Find where the given text appears and provide that cell's center as (X, Y) coordinate. 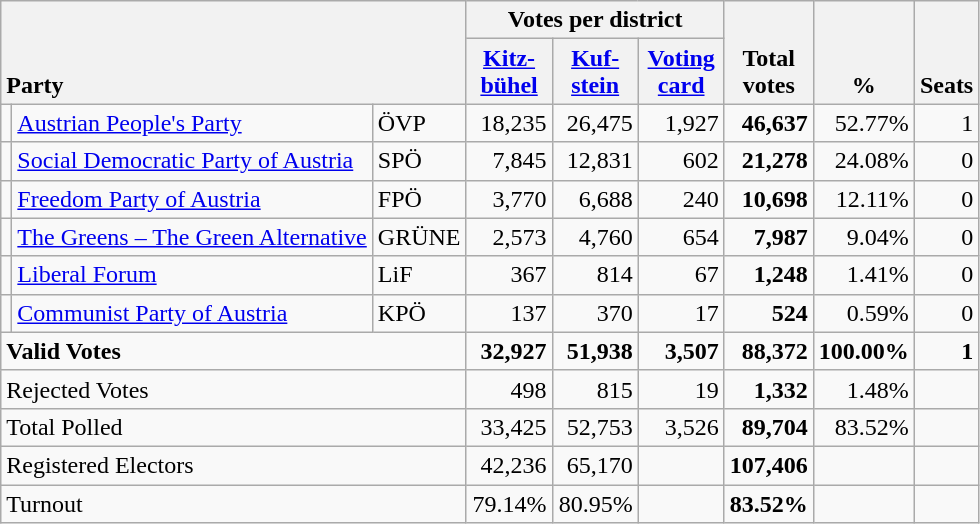
367 (509, 275)
Freedom Party of Austria (192, 199)
12.11% (864, 199)
% (864, 52)
3,507 (681, 351)
89,704 (768, 427)
32,927 (509, 351)
ÖVP (419, 123)
6,688 (595, 199)
79.14% (509, 503)
Valid Votes (234, 351)
18,235 (509, 123)
Party (234, 52)
4,760 (595, 237)
FPÖ (419, 199)
67 (681, 275)
51,938 (595, 351)
Turnout (234, 503)
7,987 (768, 237)
80.95% (595, 503)
10,698 (768, 199)
1,927 (681, 123)
240 (681, 199)
524 (768, 313)
814 (595, 275)
0.59% (864, 313)
100.00% (864, 351)
Registered Electors (234, 465)
Seats (946, 52)
12,831 (595, 161)
Total Polled (234, 427)
Kuf-stein (595, 72)
42,236 (509, 465)
KPÖ (419, 313)
1.41% (864, 275)
3,526 (681, 427)
815 (595, 389)
370 (595, 313)
Votingcard (681, 72)
Kitz-bühel (509, 72)
46,637 (768, 123)
24.08% (864, 161)
Totalvotes (768, 52)
Austrian People's Party (192, 123)
17 (681, 313)
1,248 (768, 275)
LiF (419, 275)
2,573 (509, 237)
88,372 (768, 351)
Liberal Forum (192, 275)
107,406 (768, 465)
52,753 (595, 427)
3,770 (509, 199)
65,170 (595, 465)
33,425 (509, 427)
1,332 (768, 389)
654 (681, 237)
The Greens – The Green Alternative (192, 237)
602 (681, 161)
21,278 (768, 161)
7,845 (509, 161)
9.04% (864, 237)
19 (681, 389)
Social Democratic Party of Austria (192, 161)
26,475 (595, 123)
Votes per district (595, 20)
Communist Party of Austria (192, 313)
137 (509, 313)
GRÜNE (419, 237)
Rejected Votes (234, 389)
498 (509, 389)
SPÖ (419, 161)
52.77% (864, 123)
1.48% (864, 389)
